Provide the [X, Y] coordinate of the cell's center where the given text is located.  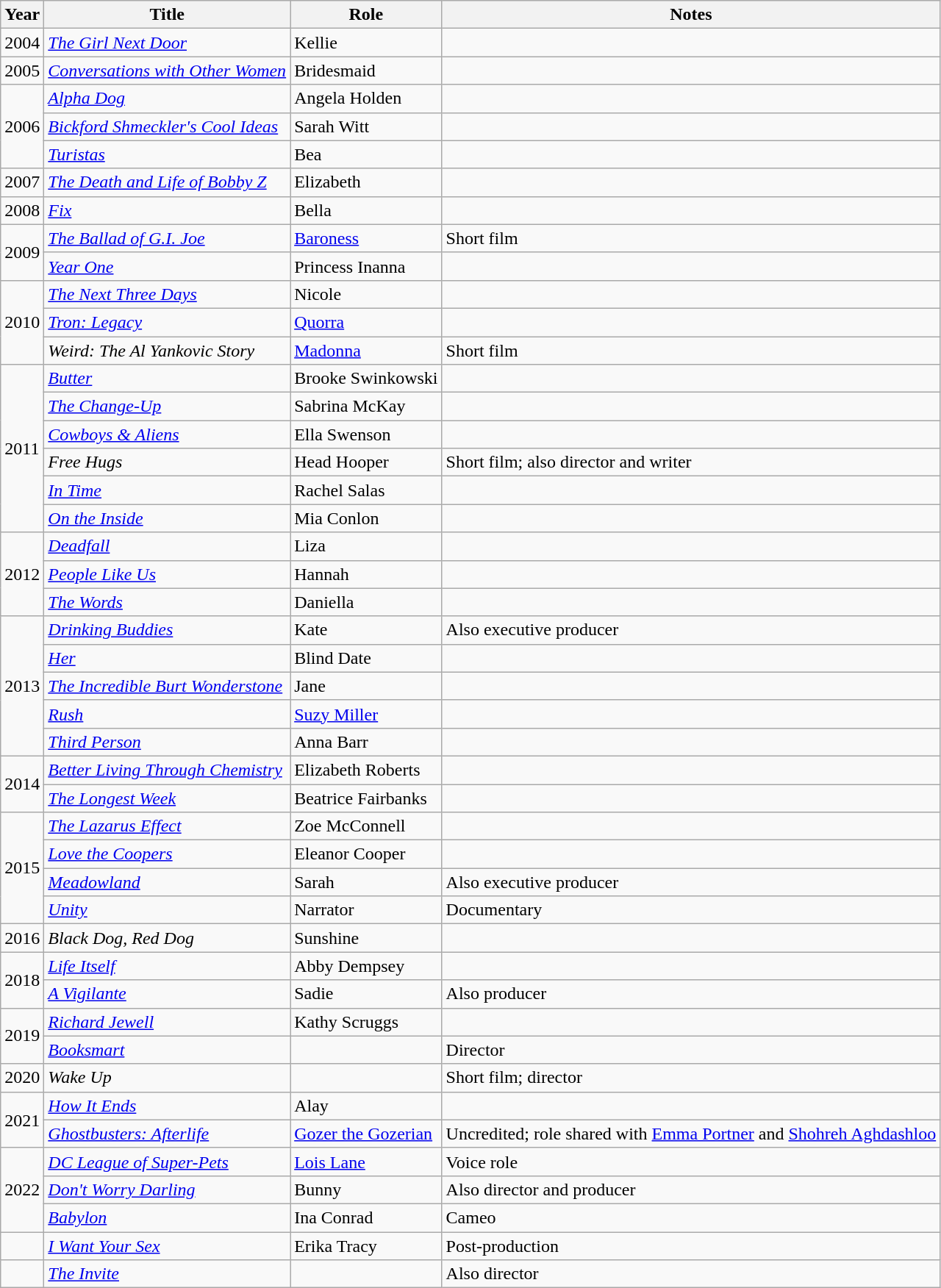
Bickford Shmeckler's Cool Ideas [168, 126]
Brooke Swinkowski [366, 379]
Life Itself [168, 966]
Eleanor Cooper [366, 854]
The Incredible Burt Wonderstone [168, 686]
2016 [22, 938]
Wake Up [168, 1078]
Mia Conlon [366, 518]
Title [168, 15]
Head Hooper [366, 462]
Tron: Legacy [168, 322]
Uncredited; role shared with Emma Portner and Shohreh Aghdashloo [691, 1134]
Quorra [366, 322]
Booksmart [168, 1050]
Black Dog, Red Dog [168, 938]
The Ballad of G.I. Joe [168, 238]
Kate [366, 630]
Hannah [366, 574]
Zoe McConnell [366, 826]
2013 [22, 686]
Notes [691, 15]
Also director and producer [691, 1189]
Director [691, 1050]
Don't Worry Darling [168, 1189]
Short film; director [691, 1078]
2011 [22, 448]
Madonna [366, 351]
Cameo [691, 1217]
Fix [168, 210]
Alay [366, 1106]
Daniella [366, 602]
Kathy Scruggs [366, 1022]
Post-production [691, 1246]
Rachel Salas [366, 490]
Turistas [168, 154]
Year [22, 15]
The Invite [168, 1274]
Conversations with Other Women [168, 71]
Cowboys & Aliens [168, 434]
Rush [168, 714]
Bella [366, 210]
On the Inside [168, 518]
The Girl Next Door [168, 43]
In Time [168, 490]
2020 [22, 1078]
2015 [22, 868]
Jane [366, 686]
Sarah Witt [366, 126]
Princess Inanna [366, 266]
Anna Barr [366, 742]
Deadfall [168, 546]
Erika Tracy [366, 1246]
Abby Dempsey [366, 966]
Free Hugs [168, 462]
Third Person [168, 742]
Nicole [366, 294]
Bea [366, 154]
Blind Date [366, 658]
Also producer [691, 994]
Lois Lane [366, 1162]
Also director [691, 1274]
Voice role [691, 1162]
2021 [22, 1120]
Narrator [366, 910]
I Want Your Sex [168, 1246]
Elizabeth Roberts [366, 770]
Suzy Miller [366, 714]
Role [366, 15]
Angela Holden [366, 99]
Sarah [366, 882]
2018 [22, 980]
Elizabeth [366, 182]
People Like Us [168, 574]
2022 [22, 1189]
Liza [366, 546]
Gozer the Gozerian [366, 1134]
Ella Swenson [366, 434]
Babylon [168, 1217]
Love the Coopers [168, 854]
2014 [22, 784]
DC League of Super-Pets [168, 1162]
Meadowland [168, 882]
2012 [22, 574]
Better Living Through Chemistry [168, 770]
A Vigilante [168, 994]
Bridesmaid [366, 71]
The Death and Life of Bobby Z [168, 182]
Baroness [366, 238]
The Lazarus Effect [168, 826]
Short film; also director and writer [691, 462]
Sadie [366, 994]
Butter [168, 379]
The Change-Up [168, 407]
The Longest Week [168, 798]
Ghostbusters: Afterlife [168, 1134]
Richard Jewell [168, 1022]
The Next Three Days [168, 294]
2005 [22, 71]
Beatrice Fairbanks [366, 798]
The Words [168, 602]
Sunshine [366, 938]
Unity [168, 910]
Kellie [366, 43]
2006 [22, 126]
Ina Conrad [366, 1217]
Documentary [691, 910]
2004 [22, 43]
Weird: The Al Yankovic Story [168, 351]
Her [168, 658]
Alpha Dog [168, 99]
2007 [22, 182]
Drinking Buddies [168, 630]
2008 [22, 210]
Sabrina McKay [366, 407]
Bunny [366, 1189]
How It Ends [168, 1106]
Year One [168, 266]
2019 [22, 1036]
2009 [22, 252]
2010 [22, 322]
